Determine the [X, Y] coordinate at the center of the cell enclosing the given text.  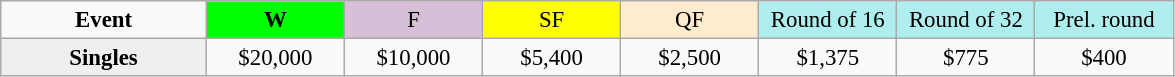
$2,500 [690, 58]
$400 [1104, 58]
$775 [966, 58]
$10,000 [413, 58]
QF [690, 20]
Round of 32 [966, 20]
$1,375 [828, 58]
W [275, 20]
Event [104, 20]
$20,000 [275, 58]
Round of 16 [828, 20]
F [413, 20]
Singles [104, 58]
SF [552, 20]
$5,400 [552, 58]
Prel. round [1104, 20]
